Capture the cell that displays the provided text and extract its (X, Y) central coordinate. 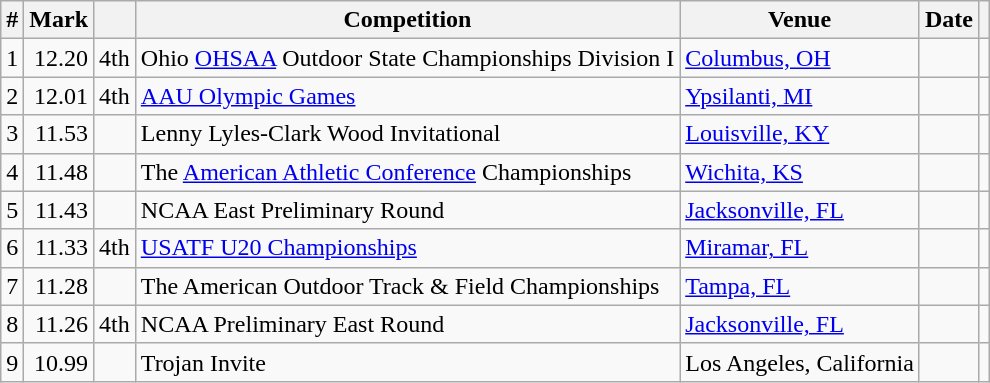
Trojan Invite (407, 362)
The American Athletic Conference Championships (407, 172)
11.26 (59, 324)
NCAA Preliminary East Round (407, 324)
11.28 (59, 286)
6 (12, 248)
9 (12, 362)
1 (12, 58)
3 (12, 134)
11.43 (59, 210)
2 (12, 96)
Venue (800, 20)
12.01 (59, 96)
Wichita, KS (800, 172)
# (12, 20)
Columbus, OH (800, 58)
Ohio OHSAA Outdoor State Championships Division I (407, 58)
10.99 (59, 362)
12.20 (59, 58)
11.33 (59, 248)
USATF U20 Championships (407, 248)
4 (12, 172)
Lenny Lyles-Clark Wood Invitational (407, 134)
Los Angeles, California (800, 362)
Date (948, 20)
AAU Olympic Games (407, 96)
NCAA East Preliminary Round (407, 210)
8 (12, 324)
The American Outdoor Track & Field Championships (407, 286)
Louisville, KY (800, 134)
Competition (407, 20)
11.53 (59, 134)
Miramar, FL (800, 248)
11.48 (59, 172)
Mark (59, 20)
5 (12, 210)
Ypsilanti, MI (800, 96)
7 (12, 286)
Tampa, FL (800, 286)
